Detect which cell encompasses the target text, then output its [x, y] center coordinate. 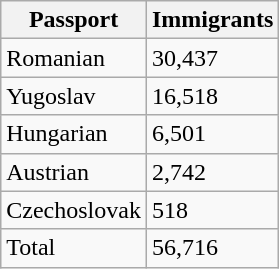
Immigrants [212, 20]
Yugoslav [74, 96]
Austrian [74, 172]
Passport [74, 20]
Czechoslovak [74, 210]
16,518 [212, 96]
Total [74, 248]
Hungarian [74, 134]
30,437 [212, 58]
2,742 [212, 172]
518 [212, 210]
56,716 [212, 248]
Romanian [74, 58]
6,501 [212, 134]
